Return [x, y] of the center of cell containing provided text 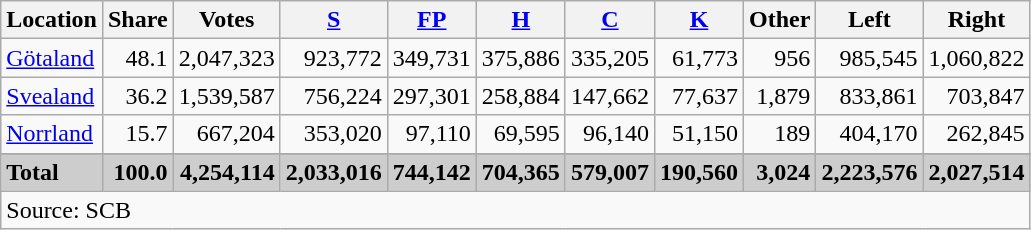
704,365 [520, 172]
Source: SCB [516, 210]
956 [780, 58]
48.1 [138, 58]
349,731 [432, 58]
1,060,822 [976, 58]
4,254,114 [226, 172]
Location [52, 20]
36.2 [138, 96]
Götaland [52, 58]
15.7 [138, 134]
756,224 [334, 96]
61,773 [698, 58]
1,539,587 [226, 96]
Norrland [52, 134]
Votes [226, 20]
353,020 [334, 134]
C [610, 20]
69,595 [520, 134]
Left [870, 20]
77,637 [698, 96]
2,223,576 [870, 172]
189 [780, 134]
Share [138, 20]
985,545 [870, 58]
335,205 [610, 58]
Right [976, 20]
1,879 [780, 96]
923,772 [334, 58]
258,884 [520, 96]
97,110 [432, 134]
2,027,514 [976, 172]
297,301 [432, 96]
Other [780, 20]
51,150 [698, 134]
190,560 [698, 172]
744,142 [432, 172]
K [698, 20]
Total [52, 172]
375,886 [520, 58]
100.0 [138, 172]
147,662 [610, 96]
833,861 [870, 96]
H [520, 20]
262,845 [976, 134]
S [334, 20]
FP [432, 20]
96,140 [610, 134]
404,170 [870, 134]
703,847 [976, 96]
3,024 [780, 172]
Svealand [52, 96]
667,204 [226, 134]
2,047,323 [226, 58]
2,033,016 [334, 172]
579,007 [610, 172]
